Extract the [X, Y] coordinate from the center of the cell holding the provided text.  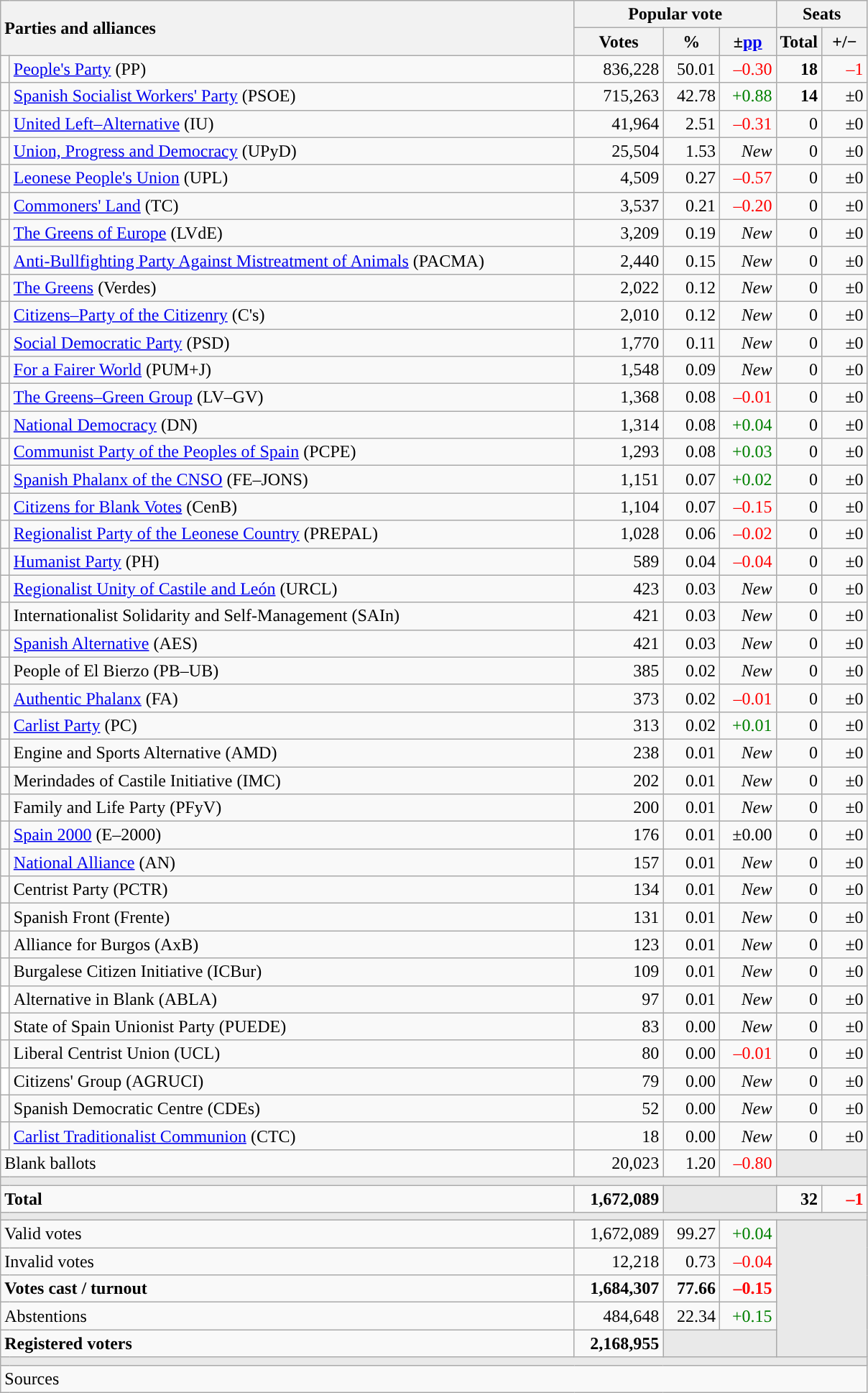
2,168,955 [619, 1343]
+0.01 [747, 725]
Citizens' Group (AGRUCI) [292, 1081]
Engine and Sports Alternative (AMD) [292, 753]
202 [619, 780]
715,263 [619, 96]
Leonese People's Union (UPL) [292, 178]
The Greens–Green Group (LV–GV) [292, 397]
Centrist Party (PCTR) [292, 890]
Invalid votes [287, 1261]
80 [619, 1054]
National Democracy (DN) [292, 425]
0.19 [691, 233]
Blank ballots [287, 1163]
1,548 [619, 370]
313 [619, 725]
+0.88 [747, 96]
1,684,307 [619, 1289]
Regionalist Unity of Castile and León (URCL) [292, 589]
–0.31 [747, 124]
1,770 [619, 343]
Regionalist Party of the Leonese Country (PREPAL) [292, 534]
Commoners' Land (TC) [292, 206]
United Left–Alternative (IU) [292, 124]
Sources [434, 1379]
Carlist Traditionalist Communion (CTC) [292, 1136]
+0.02 [747, 479]
42.78 [691, 96]
Spanish Front (Frente) [292, 917]
+0.03 [747, 452]
0.11 [691, 343]
77.66 [691, 1289]
131 [619, 917]
–0.80 [747, 1163]
134 [619, 890]
1,151 [619, 479]
836,228 [619, 69]
3,209 [619, 233]
Merindades of Castile Initiative (IMC) [292, 780]
79 [619, 1081]
±pp [747, 42]
Seats [822, 14]
National Alliance (AN) [292, 863]
1,293 [619, 452]
3,537 [619, 206]
12,218 [619, 1261]
176 [619, 835]
238 [619, 753]
20,023 [619, 1163]
109 [619, 972]
50.01 [691, 69]
Citizens for Blank Votes (CenB) [292, 507]
–0.20 [747, 206]
–0.30 [747, 69]
14 [799, 96]
People's Party (PP) [292, 69]
22.34 [691, 1316]
±0.00 [747, 835]
Citizens–Party of the Citizenry (C's) [292, 315]
–0.02 [747, 534]
1.53 [691, 151]
52 [619, 1108]
Registered voters [287, 1343]
Union, Progress and Democracy (UPyD) [292, 151]
Spanish Alternative (AES) [292, 643]
0.15 [691, 260]
Spanish Phalanx of the CNSO (FE–JONS) [292, 479]
Valid votes [287, 1234]
Humanist Party (PH) [292, 561]
385 [619, 671]
Spain 2000 (E–2000) [292, 835]
1,104 [619, 507]
1.20 [691, 1163]
0.27 [691, 178]
Votes cast / turnout [287, 1289]
For a Fairer World (PUM+J) [292, 370]
200 [619, 808]
484,648 [619, 1316]
0.09 [691, 370]
The Greens of Europe (LVdE) [292, 233]
2,022 [619, 288]
83 [619, 1026]
99.27 [691, 1234]
Alternative in Blank (ABLA) [292, 999]
1,028 [619, 534]
% [691, 42]
1,368 [619, 397]
373 [619, 698]
State of Spain Unionist Party (PUEDE) [292, 1026]
+/− [845, 42]
123 [619, 944]
Liberal Centrist Union (UCL) [292, 1054]
Alliance for Burgos (AxB) [292, 944]
25,504 [619, 151]
589 [619, 561]
Social Democratic Party (PSD) [292, 343]
Internationalist Solidarity and Self-Management (SAIn) [292, 616]
Carlist Party (PC) [292, 725]
0.06 [691, 534]
0.04 [691, 561]
Anti-Bullfighting Party Against Mistreatment of Animals (PACMA) [292, 260]
0.21 [691, 206]
–0.57 [747, 178]
Spanish Democratic Centre (CDEs) [292, 1108]
1,314 [619, 425]
+0.15 [747, 1316]
157 [619, 863]
Votes [619, 42]
The Greens (Verdes) [292, 288]
Authentic Phalanx (FA) [292, 698]
Parties and alliances [287, 28]
Popular vote [675, 14]
41,964 [619, 124]
4,509 [619, 178]
32 [799, 1198]
423 [619, 589]
97 [619, 999]
Communist Party of the Peoples of Spain (PCPE) [292, 452]
0.73 [691, 1261]
2.51 [691, 124]
Abstentions [287, 1316]
Spanish Socialist Workers' Party (PSOE) [292, 96]
2,010 [619, 315]
2,440 [619, 260]
Family and Life Party (PFyV) [292, 808]
People of El Bierzo (PB–UB) [292, 671]
Burgalese Citizen Initiative (ICBur) [292, 972]
